Find where the given text appears and provide that cell's center as (X, Y) coordinate. 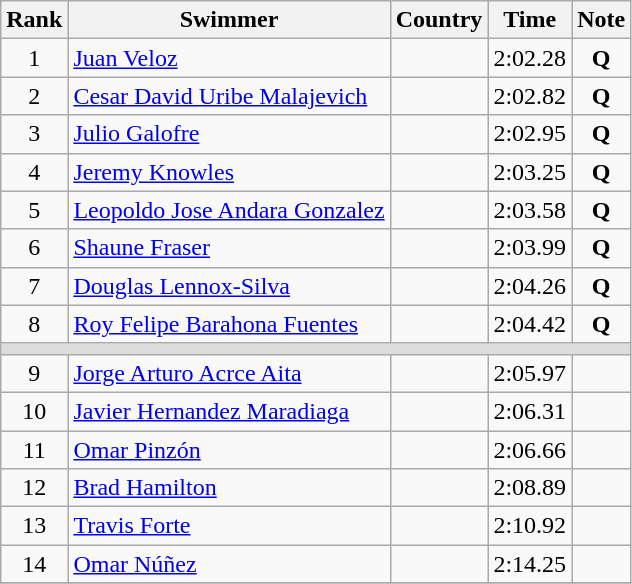
2:03.99 (530, 248)
14 (34, 564)
2:04.42 (530, 324)
Country (439, 20)
Jeremy Knowles (229, 172)
9 (34, 373)
Rank (34, 20)
7 (34, 286)
6 (34, 248)
Shaune Fraser (229, 248)
2:02.95 (530, 134)
Omar Pinzón (229, 449)
Note (602, 20)
2:10.92 (530, 526)
Omar Núñez (229, 564)
5 (34, 210)
2:05.97 (530, 373)
Jorge Arturo Acrce Aita (229, 373)
2:03.58 (530, 210)
Travis Forte (229, 526)
Juan Veloz (229, 58)
8 (34, 324)
2:03.25 (530, 172)
2 (34, 96)
Time (530, 20)
Brad Hamilton (229, 488)
Cesar David Uribe Malajevich (229, 96)
2:06.31 (530, 411)
11 (34, 449)
13 (34, 526)
Leopoldo Jose Andara Gonzalez (229, 210)
Douglas Lennox-Silva (229, 286)
10 (34, 411)
Julio Galofre (229, 134)
4 (34, 172)
2:02.82 (530, 96)
3 (34, 134)
2:14.25 (530, 564)
Roy Felipe Barahona Fuentes (229, 324)
12 (34, 488)
Swimmer (229, 20)
2:08.89 (530, 488)
1 (34, 58)
2:06.66 (530, 449)
2:04.26 (530, 286)
2:02.28 (530, 58)
Javier Hernandez Maradiaga (229, 411)
